Provide the (X, Y) coordinate of the cell's center where the given text is located.  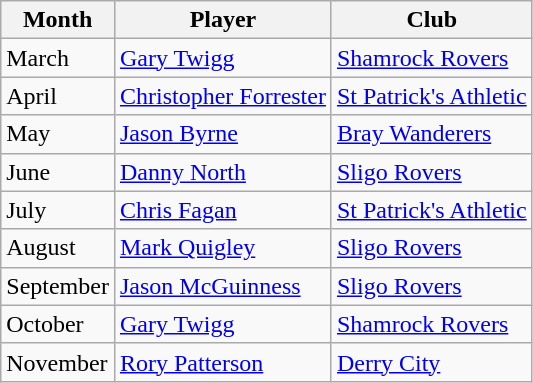
August (58, 248)
November (58, 362)
Mark Quigley (222, 248)
May (58, 134)
Rory Patterson (222, 362)
June (58, 172)
Chris Fagan (222, 210)
Bray Wanderers (432, 134)
Danny North (222, 172)
Jason McGuinness (222, 286)
Player (222, 20)
July (58, 210)
March (58, 58)
Month (58, 20)
September (58, 286)
April (58, 96)
October (58, 324)
Club (432, 20)
Derry City (432, 362)
Christopher Forrester (222, 96)
Jason Byrne (222, 134)
